Identify which cell holds the provided text, then report its [X, Y] central coordinate. 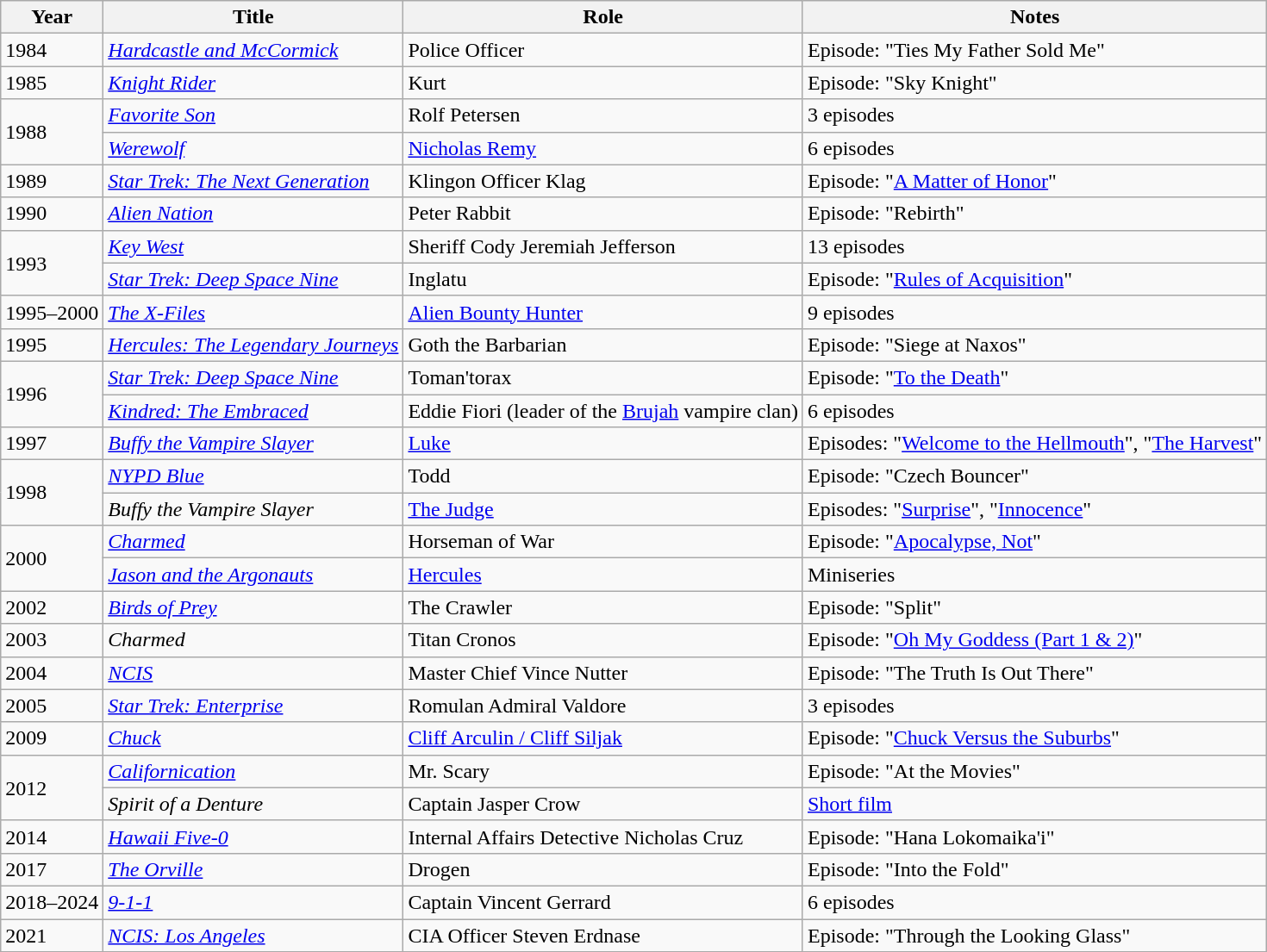
Horseman of War [603, 542]
1989 [52, 181]
Chuck [253, 738]
Drogen [603, 869]
Klingon Officer Klag [603, 181]
Romulan Admiral Valdore [603, 706]
2000 [52, 558]
Cliff Arculin / Cliff Siljak [603, 738]
2005 [52, 706]
Alien Nation [253, 214]
9 episodes [1034, 312]
Alien Bounty Hunter [603, 312]
1995–2000 [52, 312]
Episode: "At the Movies" [1034, 771]
CIA Officer Steven Erdnase [603, 935]
Miniseries [1034, 575]
Episode: "Split" [1034, 607]
Notes [1034, 17]
The Judge [603, 509]
Californication [253, 771]
Kindred: The Embraced [253, 411]
2014 [52, 837]
Kurt [603, 83]
Episode: "Into the Fold" [1034, 869]
Todd [603, 476]
Eddie Fiori (leader of the Brujah vampire clan) [603, 411]
2018–2024 [52, 902]
Sheriff Cody Jeremiah Jefferson [603, 246]
2004 [52, 673]
Title [253, 17]
2012 [52, 787]
1988 [52, 132]
2009 [52, 738]
Master Chief Vince Nutter [603, 673]
Werewolf [253, 148]
Episode: "Czech Bouncer" [1034, 476]
The Orville [253, 869]
1984 [52, 50]
Luke [603, 444]
Episodes: "Welcome to the Hellmouth", "The Harvest" [1034, 444]
1995 [52, 345]
Episode: "Rebirth" [1034, 214]
Year [52, 17]
Role [603, 17]
Episodes: "Surprise", "Innocence" [1034, 509]
Short film [1034, 804]
2021 [52, 935]
Episode: "Apocalypse, Not" [1034, 542]
Hercules: The Legendary Journeys [253, 345]
Internal Affairs Detective Nicholas Cruz [603, 837]
Favorite Son [253, 115]
Inglatu [603, 279]
Key West [253, 246]
Hawaii Five-0 [253, 837]
NCIS [253, 673]
Spirit of a Denture [253, 804]
Mr. Scary [603, 771]
Episode: "A Matter of Honor" [1034, 181]
Toman'torax [603, 377]
Episode: "To the Death" [1034, 377]
Goth the Barbarian [603, 345]
Rolf Petersen [603, 115]
1996 [52, 394]
Episode: "Through the Looking Glass" [1034, 935]
1997 [52, 444]
NYPD Blue [253, 476]
Episode: "Ties My Father Sold Me" [1034, 50]
The Crawler [603, 607]
Episode: "Siege at Naxos" [1034, 345]
2003 [52, 640]
Captain Jasper Crow [603, 804]
Star Trek: The Next Generation [253, 181]
Captain Vincent Gerrard [603, 902]
Titan Cronos [603, 640]
The X-Files [253, 312]
Knight Rider [253, 83]
Star Trek: Enterprise [253, 706]
Police Officer [603, 50]
Episode: "Chuck Versus the Suburbs" [1034, 738]
Birds of Prey [253, 607]
Peter Rabbit [603, 214]
1998 [52, 493]
Nicholas Remy [603, 148]
Jason and the Argonauts [253, 575]
NCIS: Los Angeles [253, 935]
2017 [52, 869]
1993 [52, 263]
Hercules [603, 575]
Episode: "Hana Lokomaika'i" [1034, 837]
Episode: "The Truth Is Out There" [1034, 673]
9-1-1 [253, 902]
Hardcastle and McCormick [253, 50]
Episode: "Rules of Acquisition" [1034, 279]
1985 [52, 83]
1990 [52, 214]
Episode: "Sky Knight" [1034, 83]
2002 [52, 607]
13 episodes [1034, 246]
Episode: "Oh My Goddess (Part 1 & 2)" [1034, 640]
